Identify which cell holds the provided text, then report its [X, Y] central coordinate. 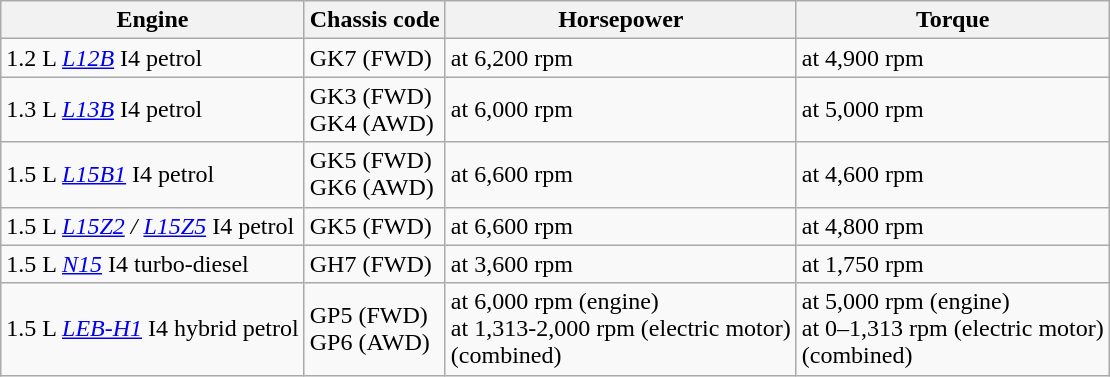
Chassis code [374, 20]
GP5 (FWD)GP6 (AWD) [374, 329]
Engine [152, 20]
GK5 (FWD) [374, 226]
1.3 L L13B I4 petrol [152, 110]
1.5 L L15Z2 / L15Z5 I4 petrol [152, 226]
GK3 (FWD)GK4 (AWD) [374, 110]
1.2 L L12B I4 petrol [152, 58]
Horsepower [620, 20]
at 6,000 rpm (engine) at 1,313-2,000 rpm (electric motor) (combined) [620, 329]
at 6,000 rpm [620, 110]
at 5,000 rpm (engine) at 0–1,313 rpm (electric motor) (combined) [952, 329]
at 1,750 rpm [952, 264]
1.5 L N15 I4 turbo-diesel [152, 264]
at 3,600 rpm [620, 264]
at 4,600 rpm [952, 174]
Torque [952, 20]
at 4,900 rpm [952, 58]
1.5 L LEB-H1 I4 hybrid petrol [152, 329]
GH7 (FWD) [374, 264]
at 4,800 rpm [952, 226]
GK7 (FWD) [374, 58]
at 6,200 rpm [620, 58]
at 5,000 rpm [952, 110]
GK5 (FWD)GK6 (AWD) [374, 174]
1.5 L L15B1 I4 petrol [152, 174]
